Extract the (x, y) coordinate from the center of the cell holding the provided text.  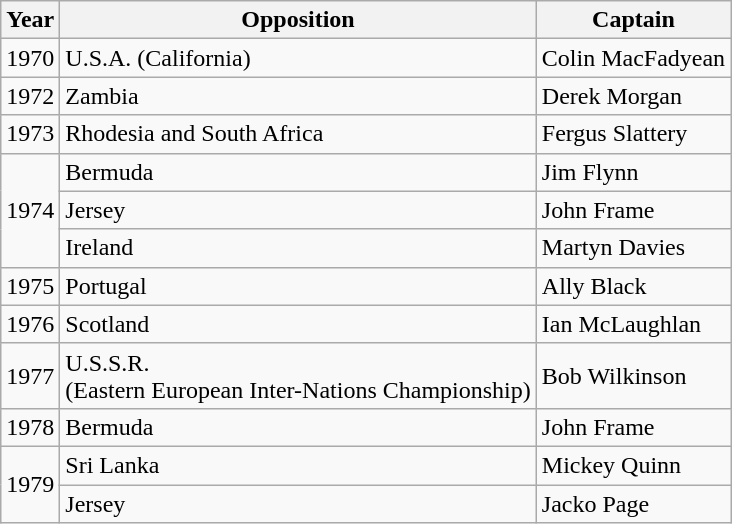
Ireland (298, 248)
1979 (30, 484)
Jacko Page (633, 503)
1970 (30, 58)
Rhodesia and South Africa (298, 134)
Martyn Davies (633, 248)
1974 (30, 210)
Zambia (298, 96)
Captain (633, 20)
Mickey Quinn (633, 465)
1976 (30, 324)
1978 (30, 427)
1972 (30, 96)
Sri Lanka (298, 465)
1977 (30, 376)
Ally Black (633, 286)
U.S.S.R. (Eastern European Inter-Nations Championship) (298, 376)
Portugal (298, 286)
Jim Flynn (633, 172)
1975 (30, 286)
Fergus Slattery (633, 134)
U.S.A. (California) (298, 58)
Colin MacFadyean (633, 58)
Bob Wilkinson (633, 376)
Ian McLaughlan (633, 324)
Opposition (298, 20)
Scotland (298, 324)
1973 (30, 134)
Derek Morgan (633, 96)
Year (30, 20)
